Output the (x, y) coordinate of the center of the cell containing the given text.  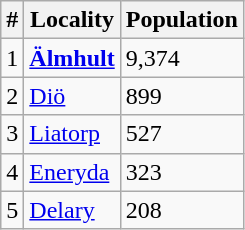
5 (12, 210)
# (12, 20)
Population (182, 20)
Delary (72, 210)
Eneryda (72, 172)
Älmhult (72, 58)
1 (12, 58)
9,374 (182, 58)
Diö (72, 96)
Liatorp (72, 134)
208 (182, 210)
4 (12, 172)
Locality (72, 20)
3 (12, 134)
527 (182, 134)
2 (12, 96)
899 (182, 96)
323 (182, 172)
